Identify which cell holds the provided text, then report its (X, Y) central coordinate. 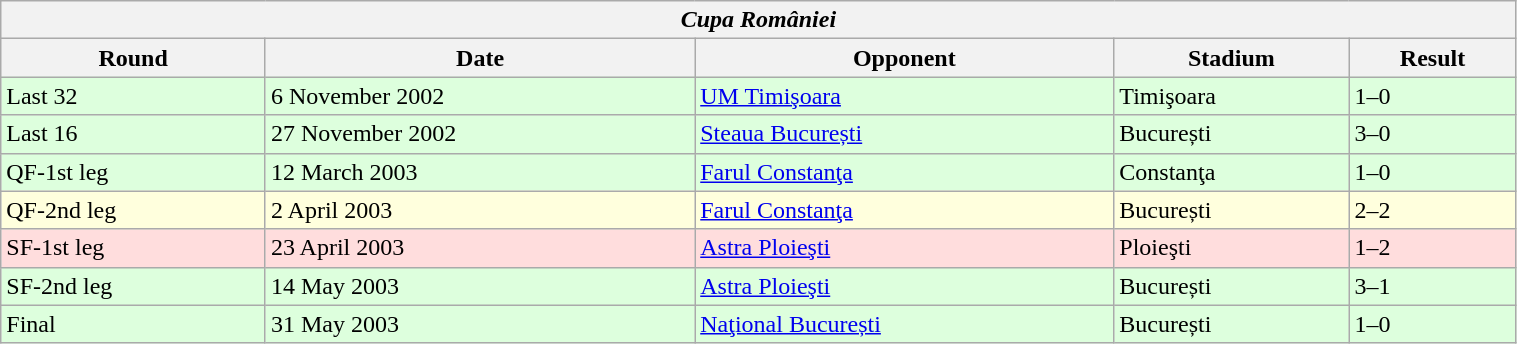
2 April 2003 (480, 210)
3–0 (1432, 134)
3–1 (1432, 286)
QF-2nd leg (134, 210)
31 May 2003 (480, 324)
SF-2nd leg (134, 286)
12 March 2003 (480, 172)
Ploieşti (1232, 248)
Timişoara (1232, 96)
Result (1432, 58)
Steaua București (904, 134)
UM Timişoara (904, 96)
Last 32 (134, 96)
Cupa României (758, 20)
Opponent (904, 58)
2–2 (1432, 210)
Naţional București (904, 324)
Date (480, 58)
27 November 2002 (480, 134)
14 May 2003 (480, 286)
Final (134, 324)
Stadium (1232, 58)
Last 16 (134, 134)
SF-1st leg (134, 248)
23 April 2003 (480, 248)
Constanţa (1232, 172)
1–2 (1432, 248)
6 November 2002 (480, 96)
QF-1st leg (134, 172)
Round (134, 58)
